Provide the (x, y) coordinate of the cell's center where the given text is located.  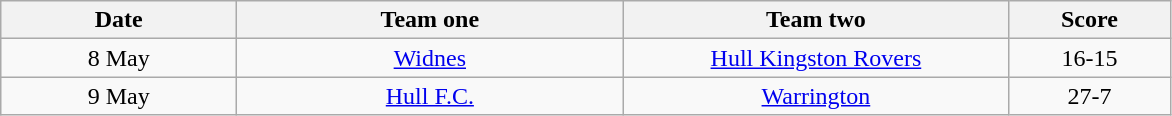
Score (1090, 20)
Widnes (430, 58)
Date (119, 20)
16-15 (1090, 58)
27-7 (1090, 96)
Team one (430, 20)
Warrington (816, 96)
9 May (119, 96)
Team two (816, 20)
Hull Kingston Rovers (816, 58)
8 May (119, 58)
Hull F.C. (430, 96)
